Find where the given text appears and provide that cell's center as (x, y) coordinate. 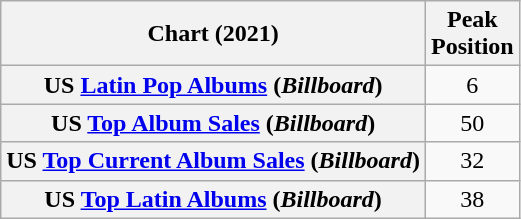
38 (472, 199)
US Top Latin Albums (Billboard) (214, 199)
Chart (2021) (214, 34)
50 (472, 123)
US Top Current Album Sales (Billboard) (214, 161)
US Top Album Sales (Billboard) (214, 123)
US Latin Pop Albums (Billboard) (214, 85)
6 (472, 85)
PeakPosition (472, 34)
32 (472, 161)
